Detect which cell encompasses the target text, then output its [x, y] center coordinate. 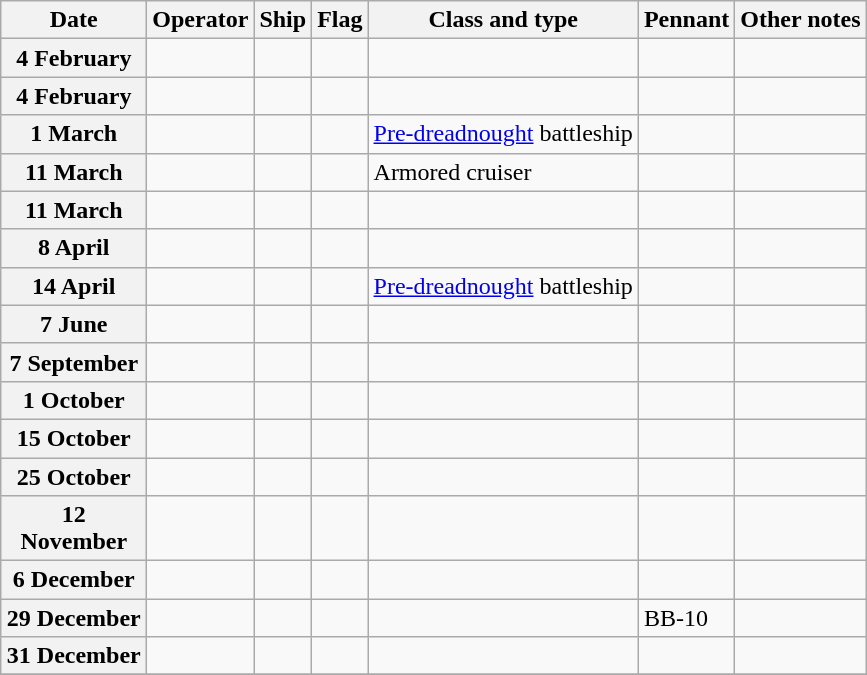
14 April [74, 286]
25 October [74, 477]
12 November [74, 528]
Other notes [800, 20]
Operator [200, 20]
1 October [74, 400]
7 September [74, 362]
Armored cruiser [503, 172]
15 October [74, 438]
Pennant [686, 20]
Date [74, 20]
Class and type [503, 20]
Flag [340, 20]
7 June [74, 324]
BB-10 [686, 618]
8 April [74, 248]
29 December [74, 618]
6 December [74, 580]
31 December [74, 656]
1 March [74, 134]
Ship [283, 20]
